For the text-containing cell, return its midpoint in [X, Y] coordinate format. 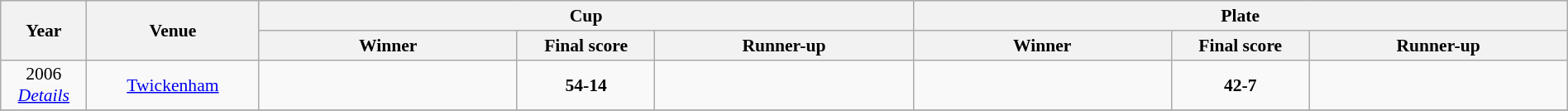
2006 Details [44, 84]
Cup [586, 16]
Year [44, 30]
Venue [173, 30]
Plate [1241, 16]
Twickenham [173, 84]
54-14 [586, 84]
42-7 [1241, 84]
